Find where the given text appears and provide that cell's center as [x, y] coordinate. 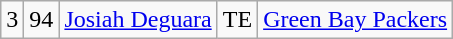
TE [237, 20]
Green Bay Packers [356, 20]
3 [12, 20]
Josiah Deguara [138, 20]
94 [42, 20]
